Output the [X, Y] coordinate of the center of the cell containing the given text.  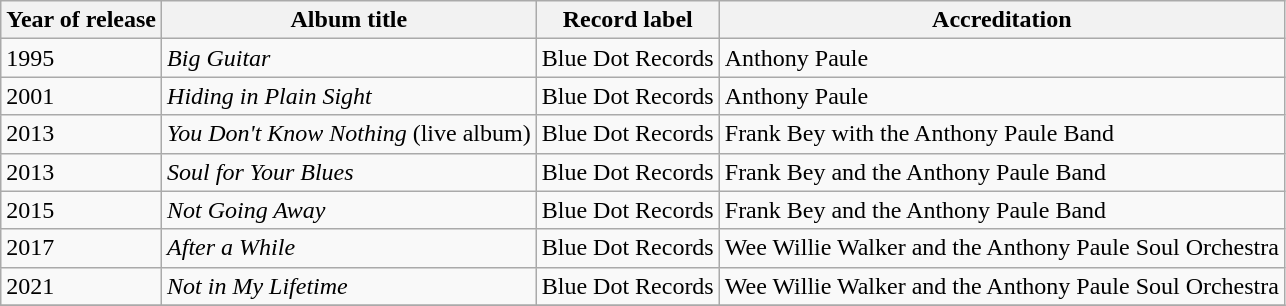
Accreditation [1002, 20]
Not in My Lifetime [350, 286]
2017 [82, 248]
Record label [628, 20]
2001 [82, 96]
2015 [82, 210]
Year of release [82, 20]
2021 [82, 286]
Hiding in Plain Sight [350, 96]
Big Guitar [350, 58]
Soul for Your Blues [350, 172]
Frank Bey with the Anthony Paule Band [1002, 134]
Album title [350, 20]
You Don't Know Nothing (live album) [350, 134]
Not Going Away [350, 210]
1995 [82, 58]
After a While [350, 248]
